For the text-containing cell, return its midpoint in (X, Y) coordinate format. 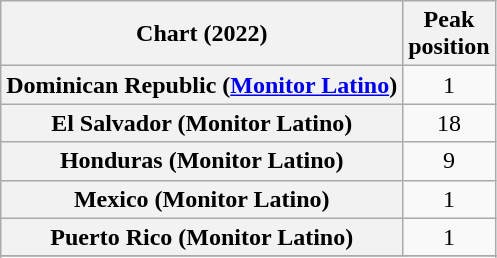
Mexico (Monitor Latino) (202, 199)
Peak position (449, 34)
18 (449, 123)
El Salvador (Monitor Latino) (202, 123)
Puerto Rico (Monitor Latino) (202, 237)
Honduras (Monitor Latino) (202, 161)
Chart (2022) (202, 34)
Dominican Republic (Monitor Latino) (202, 85)
9 (449, 161)
